Capture the cell that displays the provided text and extract its [X, Y] central coordinate. 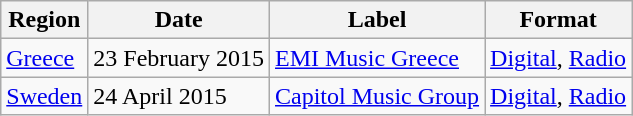
Sweden [44, 96]
23 February 2015 [179, 58]
Greece [44, 58]
EMI Music Greece [378, 58]
Capitol Music Group [378, 96]
Format [558, 20]
Label [378, 20]
24 April 2015 [179, 96]
Date [179, 20]
Region [44, 20]
